Find where the given text appears and provide that cell's center as (X, Y) coordinate. 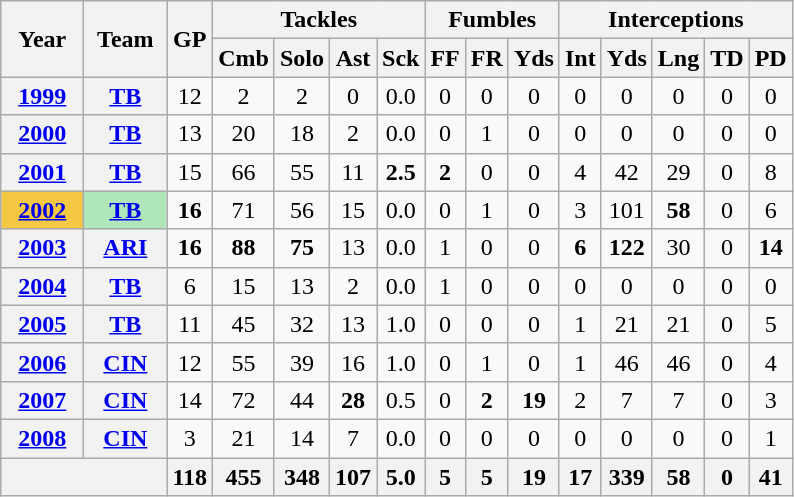
118 (190, 477)
339 (626, 477)
2004 (42, 286)
1999 (42, 96)
29 (678, 172)
2001 (42, 172)
42 (626, 172)
2.5 (400, 172)
2002 (42, 210)
TD (727, 58)
2005 (42, 324)
Sck (400, 58)
0.5 (400, 400)
2000 (42, 134)
348 (302, 477)
2003 (42, 248)
45 (244, 324)
30 (678, 248)
Solo (302, 58)
75 (302, 248)
Ast (352, 58)
FF (445, 58)
71 (244, 210)
Team (126, 39)
28 (352, 400)
41 (770, 477)
122 (626, 248)
FR (486, 58)
GP (190, 39)
PD (770, 58)
17 (580, 477)
Cmb (244, 58)
2007 (42, 400)
32 (302, 324)
20 (244, 134)
2006 (42, 362)
39 (302, 362)
18 (302, 134)
Fumbles (492, 20)
Interceptions (676, 20)
72 (244, 400)
Lng (678, 58)
Year (42, 39)
56 (302, 210)
8 (770, 172)
107 (352, 477)
88 (244, 248)
66 (244, 172)
Int (580, 58)
Tackles (319, 20)
2008 (42, 438)
101 (626, 210)
5.0 (400, 477)
ARI (126, 248)
455 (244, 477)
44 (302, 400)
